Pinpoint the cell where the given text exists, returning its (x, y) midpoint coordinate. 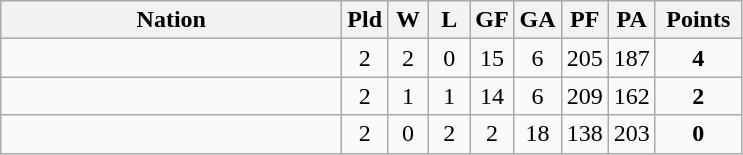
Pld (365, 20)
W (408, 20)
4 (698, 58)
PA (632, 20)
Points (698, 20)
GA (538, 20)
187 (632, 58)
14 (492, 96)
GF (492, 20)
209 (584, 96)
138 (584, 134)
18 (538, 134)
205 (584, 58)
L (450, 20)
15 (492, 58)
Nation (172, 20)
162 (632, 96)
PF (584, 20)
203 (632, 134)
